Find where the given text appears and provide that cell's center as (x, y) coordinate. 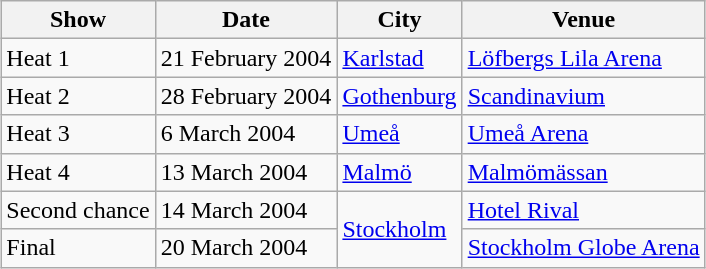
Umeå (400, 134)
Scandinavium (584, 96)
Heat 3 (78, 134)
Heat 2 (78, 96)
Heat 4 (78, 172)
6 March 2004 (246, 134)
Second chance (78, 210)
20 March 2004 (246, 248)
Stockholm Globe Arena (584, 248)
Venue (584, 20)
Show (78, 20)
14 March 2004 (246, 210)
Hotel Rival (584, 210)
Date (246, 20)
Stockholm (400, 229)
City (400, 20)
Gothenburg (400, 96)
21 February 2004 (246, 58)
Umeå Arena (584, 134)
Karlstad (400, 58)
13 March 2004 (246, 172)
Löfbergs Lila Arena (584, 58)
Final (78, 248)
Malmömässan (584, 172)
Heat 1 (78, 58)
Malmö (400, 172)
28 February 2004 (246, 96)
